From the cell containing the given text, extract its center point as [x, y] coordinate. 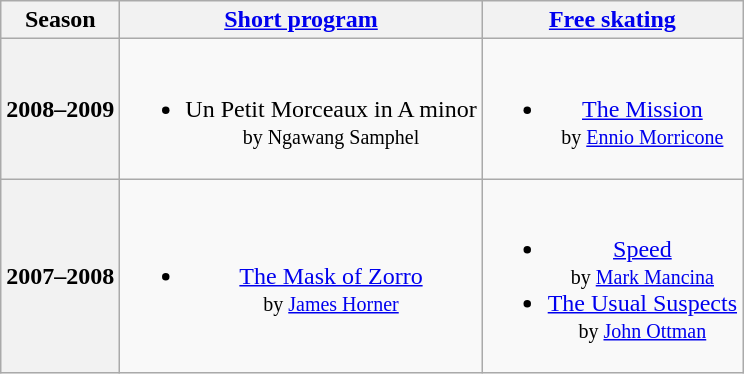
2008–2009 [60, 109]
Speed by Mark Mancina The Usual Suspects by John Ottman [612, 276]
Season [60, 20]
Un Petit Morceaux in A minor by Ngawang Samphel [301, 109]
Free skating [612, 20]
Short program [301, 20]
The Mission by Ennio Morricone [612, 109]
The Mask of Zorro by James Horner [301, 276]
2007–2008 [60, 276]
